For the text-containing cell, return its midpoint in (X, Y) coordinate format. 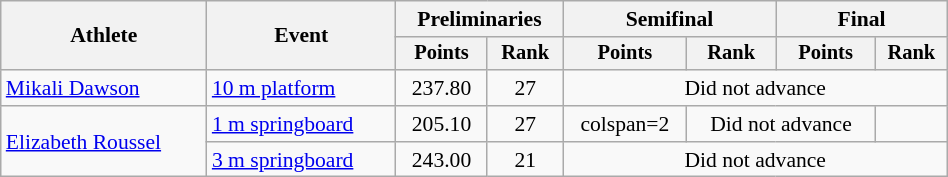
Athlete (104, 36)
10 m platform (302, 88)
Elizabeth Roussel (104, 142)
237.80 (442, 88)
Event (302, 36)
Final (862, 19)
Preliminaries (480, 19)
1 m springboard (302, 124)
Semifinal (670, 19)
Mikali Dawson (104, 88)
colspan=2 (624, 124)
205.10 (442, 124)
